For the text-containing cell, return its midpoint in [X, Y] coordinate format. 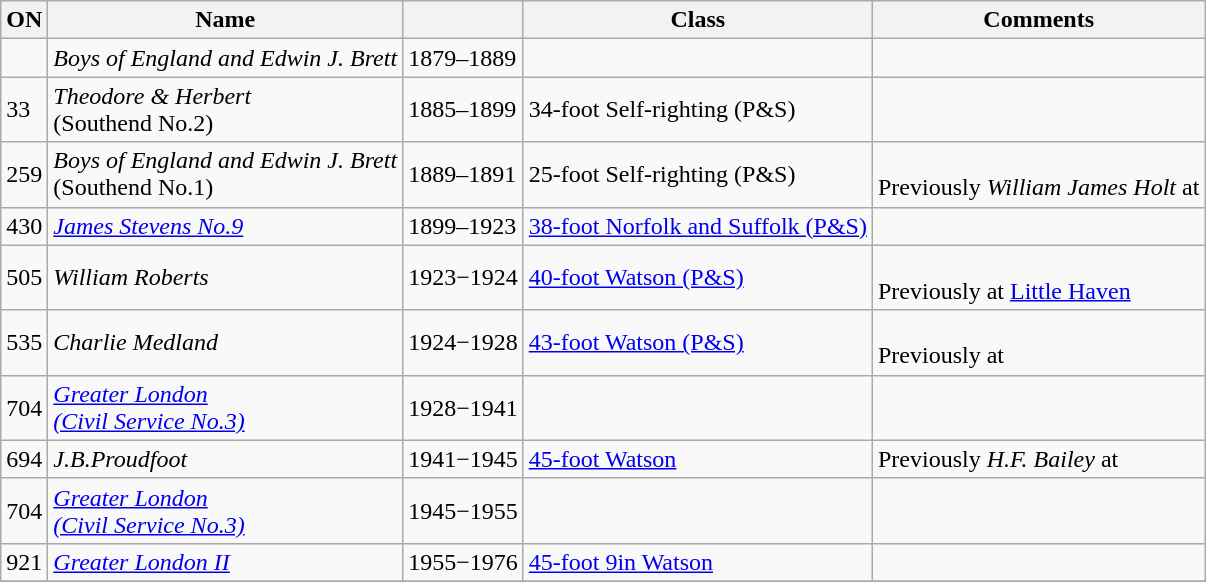
ON [24, 20]
William Roberts [226, 278]
1928−1941 [464, 408]
38-foot Norfolk and Suffolk (P&S) [698, 226]
1889–1891 [464, 174]
Charlie Medland [226, 342]
Boys of England and Edwin J. Brett [226, 58]
1924−1928 [464, 342]
535 [24, 342]
Previously William James Holt at [1038, 174]
Class [698, 20]
1879–1889 [464, 58]
Previously at [1038, 342]
1945−1955 [464, 510]
1923−1924 [464, 278]
430 [24, 226]
Name [226, 20]
1885–1899 [464, 110]
Previously H.F. Bailey at [1038, 459]
259 [24, 174]
Previously at Little Haven [1038, 278]
J.B.Proudfoot [226, 459]
Comments [1038, 20]
43-foot Watson (P&S) [698, 342]
25-foot Self-righting (P&S) [698, 174]
Greater London II [226, 562]
1899–1923 [464, 226]
33 [24, 110]
James Stevens No.9 [226, 226]
1941−1945 [464, 459]
45-foot Watson [698, 459]
45-foot 9in Watson [698, 562]
Theodore & Herbert(Southend No.2) [226, 110]
505 [24, 278]
40-foot Watson (P&S) [698, 278]
921 [24, 562]
34-foot Self-righting (P&S) [698, 110]
Boys of England and Edwin J. Brett(Southend No.1) [226, 174]
694 [24, 459]
1955−1976 [464, 562]
